Extract the (x, y) coordinate from the center of the cell holding the provided text.  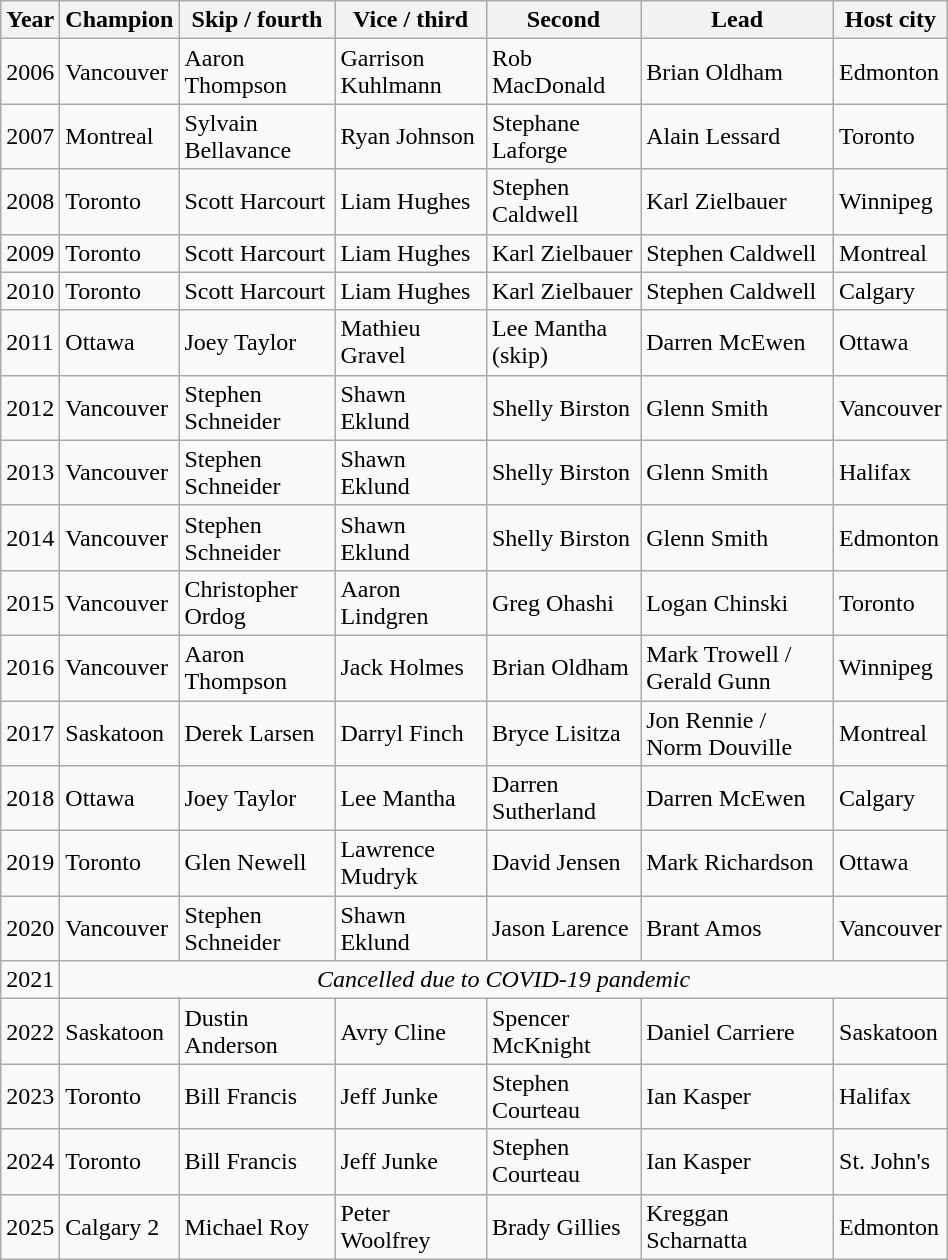
Avry Cline (411, 1032)
Aaron Lindgren (411, 602)
2021 (30, 980)
Rob MacDonald (563, 72)
Darren Sutherland (563, 798)
Brant Amos (738, 928)
Lead (738, 20)
Christopher Ordog (257, 602)
Mark Trowell / Gerald Gunn (738, 668)
Logan Chinski (738, 602)
Spencer McKnight (563, 1032)
Daniel Carriere (738, 1032)
Garrison Kuhlmann (411, 72)
Ryan Johnson (411, 136)
2006 (30, 72)
2008 (30, 202)
2022 (30, 1032)
2016 (30, 668)
Cancelled due to COVID-19 pandemic (504, 980)
2013 (30, 472)
David Jensen (563, 864)
2024 (30, 1162)
2019 (30, 864)
2010 (30, 291)
2020 (30, 928)
Peter Woolfrey (411, 1226)
2025 (30, 1226)
Kreggan Scharnatta (738, 1226)
Lee Mantha (411, 798)
2014 (30, 538)
Second (563, 20)
2011 (30, 342)
Lawrence Mudryk (411, 864)
Skip / fourth (257, 20)
2017 (30, 732)
2018 (30, 798)
Greg Ohashi (563, 602)
2009 (30, 253)
Champion (120, 20)
Vice / third (411, 20)
Derek Larsen (257, 732)
Jack Holmes (411, 668)
Calgary 2 (120, 1226)
Dustin Anderson (257, 1032)
Darryl Finch (411, 732)
Bryce Lisitza (563, 732)
Glen Newell (257, 864)
Alain Lessard (738, 136)
2023 (30, 1096)
Year (30, 20)
Host city (891, 20)
Mathieu Gravel (411, 342)
Michael Roy (257, 1226)
St. John's (891, 1162)
Jon Rennie / Norm Douville (738, 732)
Sylvain Bellavance (257, 136)
Stephane Laforge (563, 136)
Lee Mantha (skip) (563, 342)
Mark Richardson (738, 864)
2007 (30, 136)
Jason Larence (563, 928)
Brady Gillies (563, 1226)
2015 (30, 602)
2012 (30, 408)
